Return (x, y) of the center of cell containing provided text 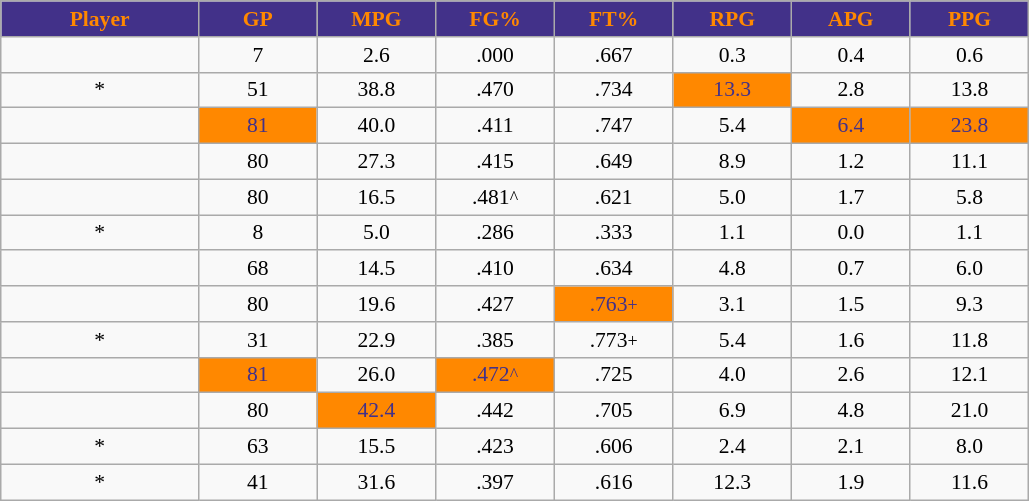
.725 (614, 375)
15.5 (376, 447)
.481^ (496, 197)
11.8 (970, 340)
11.6 (970, 482)
.649 (614, 162)
6.4 (852, 126)
4.0 (732, 375)
.286 (496, 233)
MPG (376, 19)
27.3 (376, 162)
14.5 (376, 269)
.747 (614, 126)
.397 (496, 482)
.472^ (496, 375)
41 (258, 482)
12.3 (732, 482)
.410 (496, 269)
9.3 (970, 304)
1.2 (852, 162)
FT% (614, 19)
21.0 (970, 411)
.773+ (614, 340)
Player (100, 19)
.415 (496, 162)
42.4 (376, 411)
13.8 (970, 90)
.616 (614, 482)
26.0 (376, 375)
63 (258, 447)
.763+ (614, 304)
.423 (496, 447)
3.1 (732, 304)
.333 (614, 233)
0.0 (852, 233)
.000 (496, 55)
.470 (496, 90)
.705 (614, 411)
1.5 (852, 304)
8 (258, 233)
0.7 (852, 269)
.427 (496, 304)
GP (258, 19)
.385 (496, 340)
.606 (614, 447)
0.4 (852, 55)
51 (258, 90)
.411 (496, 126)
6.9 (732, 411)
APG (852, 19)
13.3 (732, 90)
RPG (732, 19)
19.6 (376, 304)
FG% (496, 19)
38.8 (376, 90)
7 (258, 55)
68 (258, 269)
.621 (614, 197)
.442 (496, 411)
PPG (970, 19)
2.4 (732, 447)
8.9 (732, 162)
6.0 (970, 269)
31.6 (376, 482)
11.1 (970, 162)
.667 (614, 55)
40.0 (376, 126)
1.7 (852, 197)
0.3 (732, 55)
8.0 (970, 447)
31 (258, 340)
.734 (614, 90)
1.6 (852, 340)
2.8 (852, 90)
5.8 (970, 197)
1.9 (852, 482)
.634 (614, 269)
12.1 (970, 375)
23.8 (970, 126)
22.9 (376, 340)
2.1 (852, 447)
0.6 (970, 55)
16.5 (376, 197)
